Find where the given text appears and provide that cell's center as [x, y] coordinate. 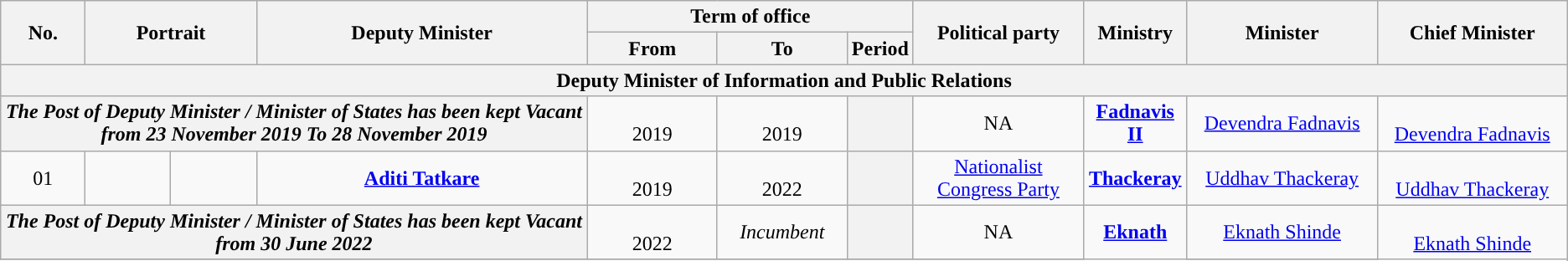
Deputy Minister of Information and Public Relations [784, 80]
Incumbent [782, 233]
From [652, 49]
To [782, 49]
Eknath [1135, 233]
Term of office [750, 17]
Deputy Minister [422, 33]
No. [44, 33]
Portrait [171, 33]
Ministry [1135, 33]
The Post of Deputy Minister / Minister of States has been kept Vacant from 23 November 2019 To 28 November 2019 [294, 124]
Minister [1282, 33]
Fadnavis II [1135, 124]
The Post of Deputy Minister / Minister of States has been kept Vacant from 30 June 2022 [294, 233]
Thackeray [1135, 177]
01 [44, 177]
Political party [998, 33]
Chief Minister [1473, 33]
Nationalist Congress Party [998, 177]
Aditi Tatkare [422, 177]
Period [879, 49]
